From the cell containing the given text, extract its center point as [x, y] coordinate. 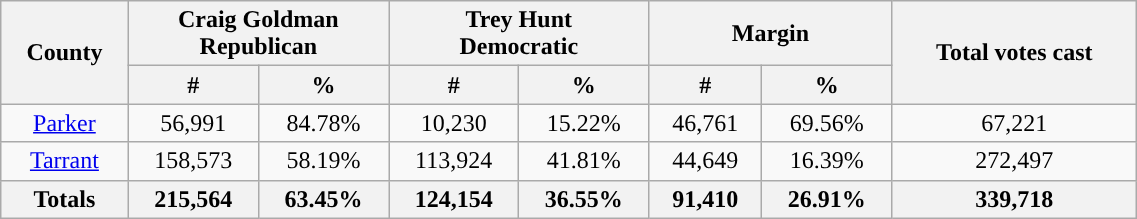
Parker [64, 123]
26.91% [827, 199]
69.56% [827, 123]
Tarrant [64, 161]
44,649 [706, 161]
Totals [64, 199]
15.22% [584, 123]
67,221 [1014, 123]
46,761 [706, 123]
124,154 [454, 199]
158,573 [193, 161]
Craig GoldmanRepublican [258, 34]
56,991 [193, 123]
84.78% [323, 123]
41.81% [584, 161]
Margin [770, 34]
36.55% [584, 199]
16.39% [827, 161]
215,564 [193, 199]
58.19% [323, 161]
County [64, 52]
63.45% [323, 199]
91,410 [706, 199]
272,497 [1014, 161]
Total votes cast [1014, 52]
339,718 [1014, 199]
10,230 [454, 123]
Trey HuntDemocratic [519, 34]
113,924 [454, 161]
